Determine the (X, Y) coordinate at the center of the cell enclosing the given text.  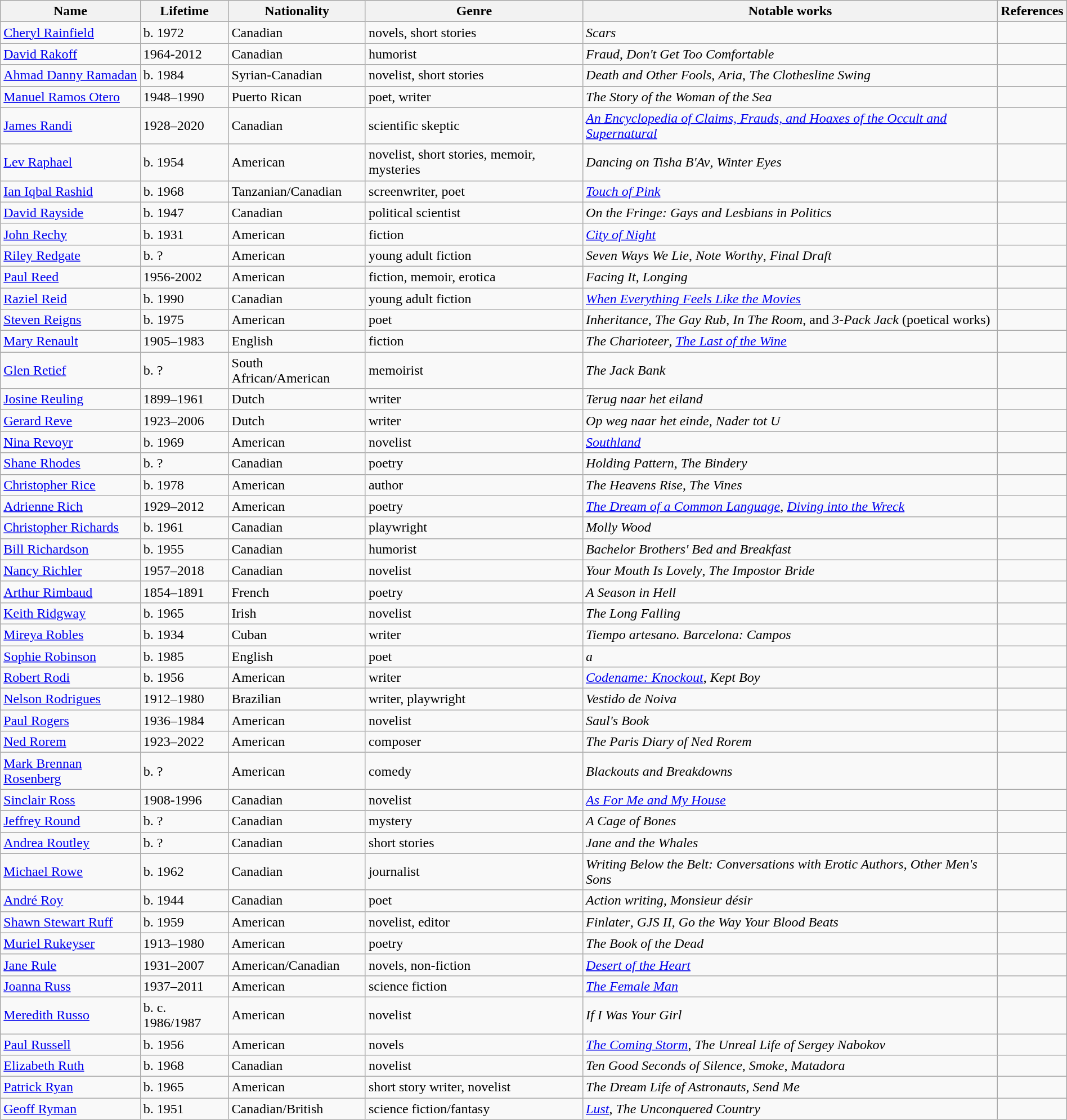
When Everything Feels Like the Movies (790, 299)
Notable works (790, 11)
b. 1959 (185, 922)
The Charioteer, The Last of the Wine (790, 341)
City of Night (790, 234)
author (474, 485)
novels (474, 1045)
novels, short stories (474, 33)
Death and Other Fools, Aria, The Clothesline Swing (790, 75)
Nelson Rodrigues (70, 699)
The Coming Storm, The Unreal Life of Sergey Nabokov (790, 1045)
The Jack Bank (790, 370)
Name (70, 11)
Op weg naar het einde, Nader tot U (790, 421)
American/Canadian (297, 965)
Cuban (297, 635)
b. 1934 (185, 635)
Cheryl Rainfield (70, 33)
Jeffrey Round (70, 821)
Blackouts and Breakdowns (790, 771)
Steven Reigns (70, 320)
Glen Retief (70, 370)
Writing Below the Belt: Conversations with Erotic Authors, Other Men's Sons (790, 872)
The Story of the Woman of the Sea (790, 97)
Nationality (297, 11)
Meredith Russo (70, 1015)
1912–1980 (185, 699)
Mireya Robles (70, 635)
Vestido de Noiva (790, 699)
Dancing on Tisha B'Av, Winter Eyes (790, 162)
Terug naar het eiland (790, 399)
1929–2012 (185, 506)
1923–2006 (185, 421)
Mark Brennan Rosenberg (70, 771)
Tiempo artesano. Barcelona: Campos (790, 635)
Josine Reuling (70, 399)
journalist (474, 872)
Tanzanian/Canadian (297, 191)
Canadian/British (297, 1109)
b. 1969 (185, 442)
Paul Rogers (70, 721)
b. 1962 (185, 872)
Christopher Richards (70, 528)
Geoff Ryman (70, 1109)
1956-2002 (185, 277)
1923–2022 (185, 742)
screenwriter, poet (474, 191)
Genre (474, 11)
b. 1961 (185, 528)
Molly Wood (790, 528)
b. 1955 (185, 549)
Facing It, Longing (790, 277)
1948–1990 (185, 97)
b. 1975 (185, 320)
A Cage of Bones (790, 821)
Jane and the Whales (790, 843)
Raziel Reid (70, 299)
Action writing, Monsieur désir (790, 901)
political scientist (474, 213)
Sophie Robinson (70, 656)
André Roy (70, 901)
Ned Rorem (70, 742)
poet, writer (474, 97)
Inheritance, The Gay Rub, In The Room, and 3-Pack Jack (poetical works) (790, 320)
The Female Man (790, 986)
As For Me and My House (790, 800)
scientific skeptic (474, 126)
Joanna Russ (70, 986)
Seven Ways We Lie, Note Worthy, Final Draft (790, 255)
The Dream Life of Astronauts, Send Me (790, 1087)
b. c. 1986/1987 (185, 1015)
The Book of the Dead (790, 943)
playwright (474, 528)
Bill Richardson (70, 549)
Nancy Richler (70, 570)
comedy (474, 771)
Bachelor Brothers' Bed and Breakfast (790, 549)
1931–2007 (185, 965)
Irish (297, 613)
writer, playwright (474, 699)
Ten Good Seconds of Silence, Smoke, Matadora (790, 1066)
1908-1996 (185, 800)
Your Mouth Is Lovely, The Impostor Bride (790, 570)
b. 1984 (185, 75)
Arthur Rimbaud (70, 592)
novelist, short stories (474, 75)
Mary Renault (70, 341)
Muriel Rukeyser (70, 943)
b. 1951 (185, 1109)
science fiction/fantasy (474, 1109)
Shane Rhodes (70, 464)
If I Was Your Girl (790, 1015)
Christopher Rice (70, 485)
science fiction (474, 986)
1937–2011 (185, 986)
1913–1980 (185, 943)
a (790, 656)
b. 1931 (185, 234)
short stories (474, 843)
Ahmad Danny Ramadan (70, 75)
1899–1961 (185, 399)
The Paris Diary of Ned Rorem (790, 742)
Fraud, Don't Get Too Comfortable (790, 54)
Syrian-Canadian (297, 75)
Riley Redgate (70, 255)
Holding Pattern, The Bindery (790, 464)
Lev Raphael (70, 162)
Michael Rowe (70, 872)
On the Fringe: Gays and Lesbians in Politics (790, 213)
Scars (790, 33)
South African/American (297, 370)
References (1032, 11)
John Rechy (70, 234)
b. 1944 (185, 901)
novelist, editor (474, 922)
composer (474, 742)
memoirist (474, 370)
novelist, short stories, memoir, mysteries (474, 162)
David Rakoff (70, 54)
b. 1954 (185, 162)
Southland (790, 442)
Patrick Ryan (70, 1087)
Adrienne Rich (70, 506)
1854–1891 (185, 592)
b. 1990 (185, 299)
1957–2018 (185, 570)
Andrea Routley (70, 843)
Paul Reed (70, 277)
David Rayside (70, 213)
A Season in Hell (790, 592)
b. 1972 (185, 33)
short story writer, novelist (474, 1087)
Puerto Rican (297, 97)
Saul's Book (790, 721)
mystery (474, 821)
b. 1947 (185, 213)
1936–1984 (185, 721)
1964-2012 (185, 54)
The Heavens Rise, The Vines (790, 485)
Elizabeth Ruth (70, 1066)
Ian Iqbal Rashid (70, 191)
Lust, The Unconquered Country (790, 1109)
Paul Russell (70, 1045)
Brazilian (297, 699)
novels, non-fiction (474, 965)
b. 1978 (185, 485)
The Dream of a Common Language, Diving into the Wreck (790, 506)
Nina Revoyr (70, 442)
Shawn Stewart Ruff (70, 922)
The Long Falling (790, 613)
1928–2020 (185, 126)
Codename: Knockout, Kept Boy (790, 678)
1905–1983 (185, 341)
Touch of Pink (790, 191)
Jane Rule (70, 965)
James Randi (70, 126)
b. 1985 (185, 656)
An Encyclopedia of Claims, Frauds, and Hoaxes of the Occult and Supernatural (790, 126)
Finlater, GJS II, Go the Way Your Blood Beats (790, 922)
Gerard Reve (70, 421)
Robert Rodi (70, 678)
Desert of the Heart (790, 965)
Sinclair Ross (70, 800)
fiction, memoir, erotica (474, 277)
Lifetime (185, 11)
Manuel Ramos Otero (70, 97)
Keith Ridgway (70, 613)
French (297, 592)
